Search for the cell housing the specified text and yield its [x, y] center coordinate. 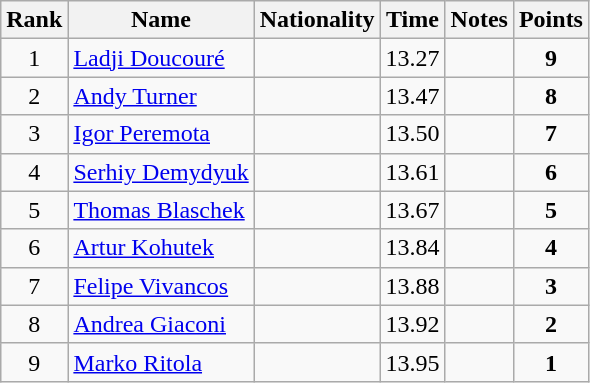
Notes [479, 20]
13.50 [412, 134]
Andy Turner [161, 96]
Time [412, 20]
Nationality [317, 20]
Serhiy Demydyuk [161, 172]
Artur Kohutek [161, 248]
13.84 [412, 248]
13.67 [412, 210]
13.61 [412, 172]
Andrea Giaconi [161, 324]
13.27 [412, 58]
Igor Peremota [161, 134]
Felipe Vivancos [161, 286]
Points [550, 20]
13.92 [412, 324]
Name [161, 20]
Thomas Blaschek [161, 210]
13.88 [412, 286]
13.95 [412, 362]
Marko Ritola [161, 362]
Rank [34, 20]
13.47 [412, 96]
Ladji Doucouré [161, 58]
